From the cell containing the given text, extract its center point as [X, Y] coordinate. 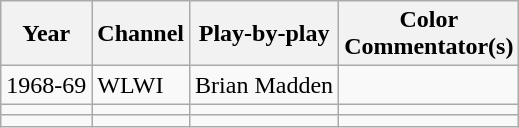
Play-by-play [264, 34]
Year [46, 34]
1968-69 [46, 85]
Brian Madden [264, 85]
Channel [141, 34]
ColorCommentator(s) [429, 34]
WLWI [141, 85]
